Extract the [X, Y] coordinate from the center of the cell holding the provided text.  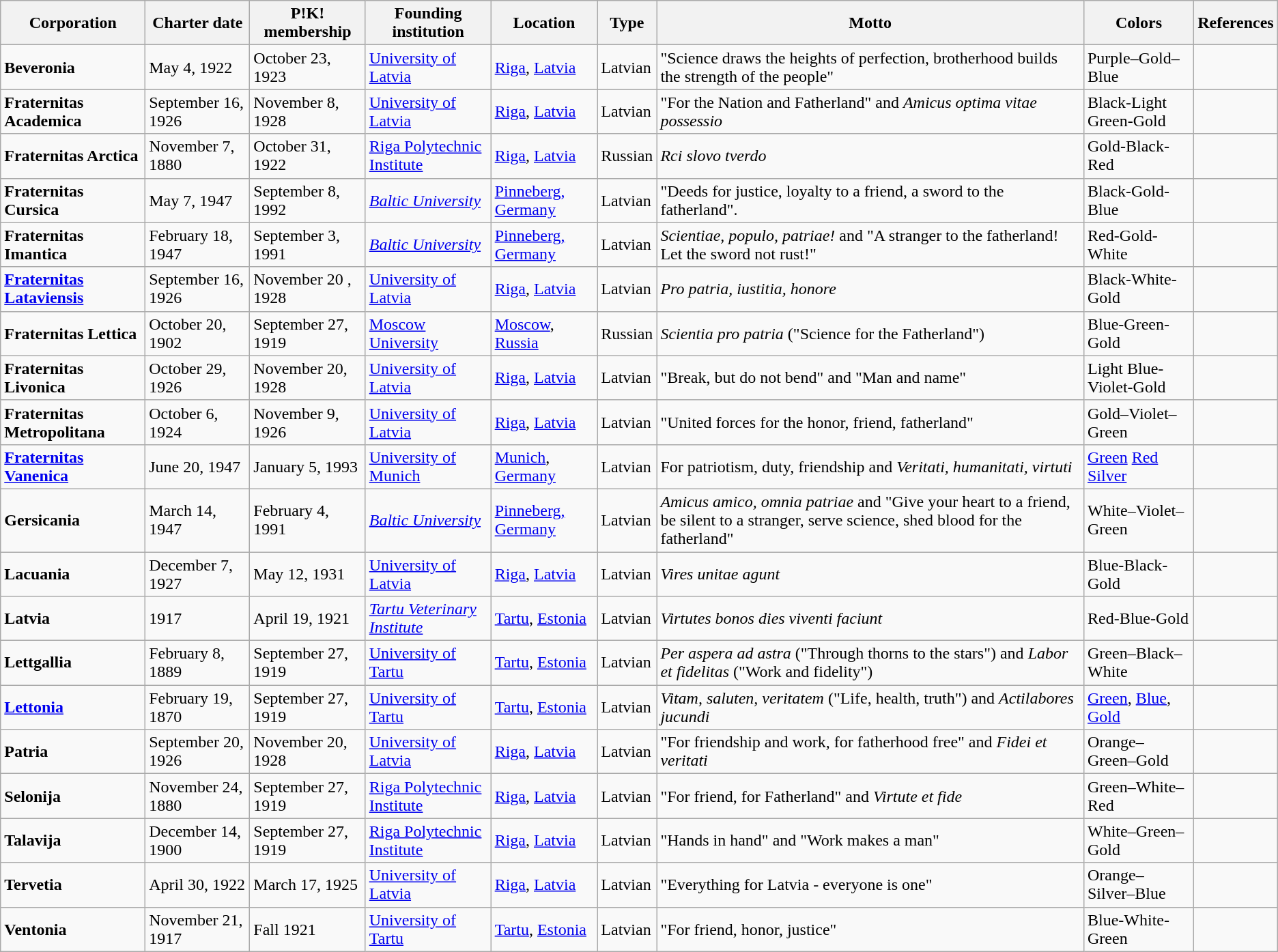
Red-Gold-White [1139, 244]
February 18, 1947 [198, 244]
Tervetia [73, 884]
Motto [870, 23]
September 20, 1926 [198, 752]
Fraternitas Imantica [73, 244]
Tartu Veterinary Institute [428, 618]
February 8, 1889 [198, 663]
Red-Blue-Gold [1139, 618]
April 19, 1921 [307, 618]
Orange– Silver–Blue [1139, 884]
October 31, 1922 [307, 156]
"For friend, honor, justice" [870, 929]
Gersicania [73, 520]
For patriotism, duty, friendship and Veritati, humanitati, virtuti [870, 467]
Green–White–Red [1139, 796]
Gold-Black-Red [1139, 156]
Scientia pro patria ("Science for the Fatherland") [870, 333]
March 14, 1947 [198, 520]
December 14, 1900 [198, 841]
September 8, 1992 [307, 201]
Beveronia [73, 67]
Latvia [73, 618]
October 20, 1902 [198, 333]
"Science draws the heights of perfection, brotherhood builds the strength of the people" [870, 67]
Moscow University [428, 333]
Black-White-Gold [1139, 289]
Black-Gold-Blue [1139, 201]
Location [544, 23]
November 9, 1926 [307, 422]
May 4, 1922 [198, 67]
University of Munich [428, 467]
November 21, 1917 [198, 929]
Fraternitas Livonica [73, 378]
Fraternitas Academica [73, 112]
Corporation [73, 23]
"Hands in hand" and "Work makes a man" [870, 841]
November 8, 1928 [307, 112]
"Everything for Latvia - everyone is one" [870, 884]
February 4, 1991 [307, 520]
Fraternitas Cursica [73, 201]
Charter date [198, 23]
Moscow, Russia [544, 333]
Blue-Green-Gold [1139, 333]
Selonija [73, 796]
Rci slovo tverdo [870, 156]
Fall 1921 [307, 929]
Lettonia [73, 707]
Fraternitas Arctica [73, 156]
Green Red Silver [1139, 467]
Green–Black–White [1139, 663]
1917 [198, 618]
Purple–Gold–Blue [1139, 67]
November 20 , 1928 [307, 289]
Ventonia [73, 929]
Blue-White-Green [1139, 929]
Type [627, 23]
October 23, 1923 [307, 67]
Pro patria, iustitia, honore [870, 289]
May 12, 1931 [307, 573]
January 5, 1993 [307, 467]
Vitam, saluten, veritatem ("Life, health, truth") and Actilabores jucundi [870, 707]
September 3, 1991 [307, 244]
Fraternitas Metropolitana [73, 422]
Fraternitas Lettica [73, 333]
Lacuania [73, 573]
Talavija [73, 841]
White–Green–Gold [1139, 841]
December 7, 1927 [198, 573]
"Break, but do not bend" and "Man and name" [870, 378]
P!K! membership [307, 23]
Colors [1139, 23]
References [1236, 23]
Gold–Violet–Green [1139, 422]
Scientiae, populo, patriae! and "A stranger to the fatherland! Let the sword not rust!" [870, 244]
Munich, Germany [544, 467]
Vires unitae agunt [870, 573]
Light Blue-Violet-Gold [1139, 378]
November 7, 1880 [198, 156]
June 20, 1947 [198, 467]
February 19, 1870 [198, 707]
October 6, 1924 [198, 422]
April 30, 1922 [198, 884]
October 29, 1926 [198, 378]
Fraternitas Lataviensis [73, 289]
Virtutes bonos dies viventi faciunt [870, 618]
Green, Blue, Gold [1139, 707]
November 24, 1880 [198, 796]
Blue-Black-Gold [1139, 573]
Per aspera ad astra ("Through thorns to the stars") and Labor et fidelitas ("Work and fidelity") [870, 663]
Fraternitas Vanenica [73, 467]
May 7, 1947 [198, 201]
March 17, 1925 [307, 884]
Black-Light Green-Gold [1139, 112]
Amicus amico, omnia patriae and "Give your heart to a friend, be silent to a stranger, serve science, shed blood for the fatherland" [870, 520]
"For the Nation and Fatherland" and Amicus optima vitae possessio [870, 112]
Patria [73, 752]
"Deeds for justice, loyalty to a friend, a sword to the fatherland". [870, 201]
"For friendship and work, for fatherhood free" and Fidei et veritati [870, 752]
"United forces for the honor, friend, fatherland" [870, 422]
"For friend, for Fatherland" and Virtute et fide [870, 796]
Founding institution [428, 23]
Orange–Green–Gold [1139, 752]
Lettgallia [73, 663]
White–Violet–Green [1139, 520]
